Capture the cell that displays the provided text and extract its [x, y] central coordinate. 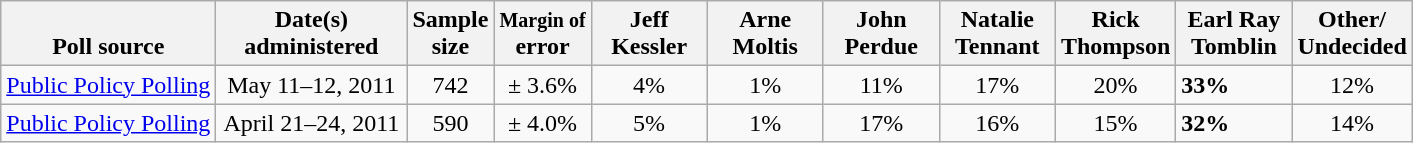
12% [1352, 85]
RickThompson [1115, 34]
Earl RayTomblin [1234, 34]
20% [1115, 85]
Date(s)administered [312, 34]
April 21–24, 2011 [312, 123]
± 3.6% [542, 85]
14% [1352, 123]
5% [649, 123]
742 [450, 85]
JeffKessler [649, 34]
Samplesize [450, 34]
NatalieTennant [997, 34]
11% [881, 85]
ArneMoltis [765, 34]
33% [1234, 85]
32% [1234, 123]
Margin oferror [542, 34]
590 [450, 123]
JohnPerdue [881, 34]
± 4.0% [542, 123]
Other/Undecided [1352, 34]
4% [649, 85]
Poll source [108, 34]
May 11–12, 2011 [312, 85]
15% [1115, 123]
16% [997, 123]
